Return (X, Y) of the center of cell containing provided text 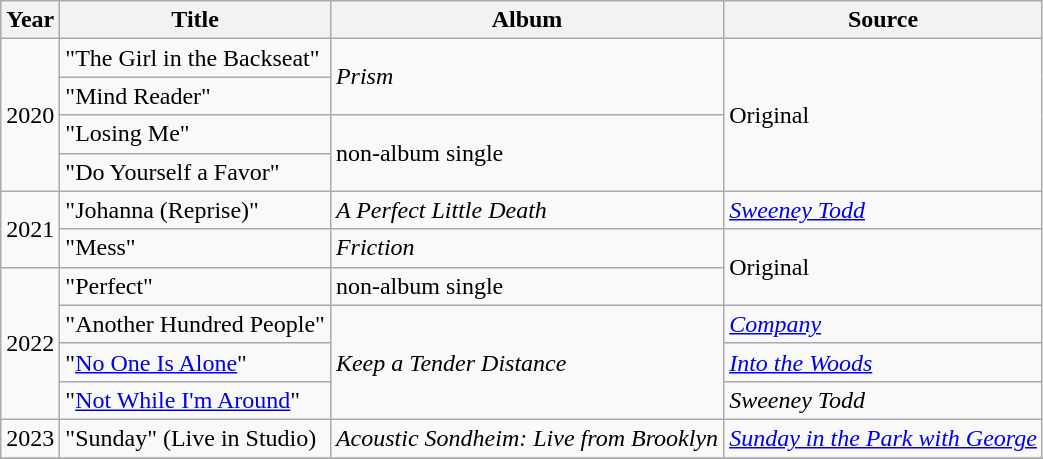
2023 (30, 438)
"No One Is Alone" (196, 362)
Title (196, 20)
"The Girl in the Backseat" (196, 58)
Keep a Tender Distance (526, 362)
"Johanna (Reprise)" (196, 210)
Sunday in the Park with George (884, 438)
Year (30, 20)
"Sunday" (Live in Studio) (196, 438)
Friction (526, 248)
"Not While I'm Around" (196, 400)
Source (884, 20)
"Mess" (196, 248)
2022 (30, 343)
Acoustic Sondheim: Live from Brooklyn (526, 438)
Company (884, 324)
"Perfect" (196, 286)
Into the Woods (884, 362)
2021 (30, 229)
A Perfect Little Death (526, 210)
"Mind Reader" (196, 96)
"Losing Me" (196, 134)
"Another Hundred People" (196, 324)
"Do Yourself a Favor" (196, 172)
Album (526, 20)
Prism (526, 77)
2020 (30, 115)
